Identify which cell holds the provided text, then report its (X, Y) central coordinate. 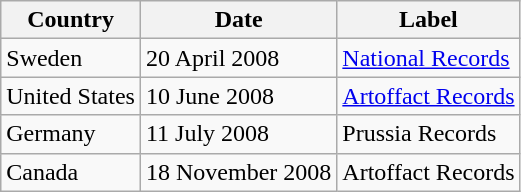
11 July 2008 (238, 134)
Date (238, 20)
10 June 2008 (238, 96)
Prussia Records (428, 134)
Germany (71, 134)
Country (71, 20)
United States (71, 96)
Canada (71, 172)
20 April 2008 (238, 58)
National Records (428, 58)
Label (428, 20)
18 November 2008 (238, 172)
Sweden (71, 58)
